Extract the (X, Y) coordinate from the center of the cell holding the provided text.  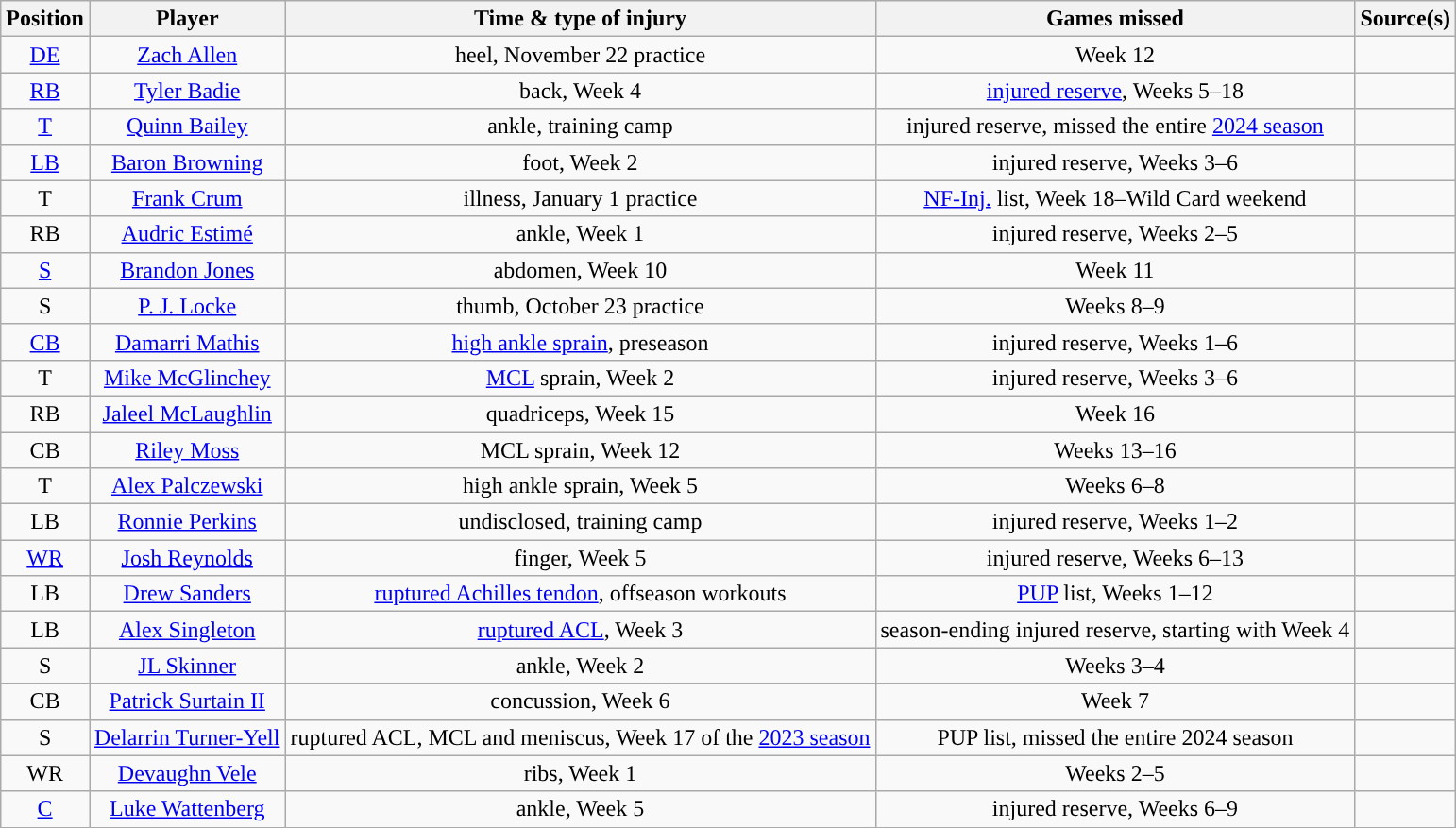
injured reserve, Weeks 6–13 (1115, 558)
Tyler Badie (187, 91)
Patrick Surtain II (187, 701)
injured reserve, Weeks 1–6 (1115, 342)
Source(s) (1405, 19)
heel, November 22 practice (580, 55)
ruptured ACL, Week 3 (580, 630)
Weeks 6–8 (1115, 486)
injured reserve, Weeks 6–9 (1115, 809)
Luke Wattenberg (187, 809)
Games missed (1115, 19)
Audric Estimé (187, 234)
MCL sprain, Week 12 (580, 450)
Week 7 (1115, 701)
Position (45, 19)
Mike McGlinchey (187, 378)
PUP list, missed the entire 2024 season (1115, 737)
season-ending injured reserve, starting with Week 4 (1115, 630)
JL Skinner (187, 666)
high ankle sprain, Week 5 (580, 486)
injured reserve, Weeks 1–2 (1115, 522)
Frank Crum (187, 198)
ankle, Week 2 (580, 666)
Week 16 (1115, 414)
C (45, 809)
Weeks 2–5 (1115, 773)
concussion, Week 6 (580, 701)
injured reserve, missed the entire 2024 season (1115, 127)
Alex Singleton (187, 630)
Week 12 (1115, 55)
DE (45, 55)
injured reserve, Weeks 2–5 (1115, 234)
Riley Moss (187, 450)
Zach Allen (187, 55)
Drew Sanders (187, 594)
MCL sprain, Week 2 (580, 378)
finger, Week 5 (580, 558)
Brandon Jones (187, 270)
ribs, Week 1 (580, 773)
PUP list, Weeks 1–12 (1115, 594)
high ankle sprain, preseason (580, 342)
foot, Week 2 (580, 162)
abdomen, Week 10 (580, 270)
Weeks 13–16 (1115, 450)
illness, January 1 practice (580, 198)
ankle, training camp (580, 127)
Josh Reynolds (187, 558)
Alex Palczewski (187, 486)
ruptured ACL, MCL and meniscus, Week 17 of the 2023 season (580, 737)
undisclosed, training camp (580, 522)
quadriceps, Week 15 (580, 414)
Player (187, 19)
Ronnie Perkins (187, 522)
Week 11 (1115, 270)
Jaleel McLaughlin (187, 414)
Quinn Bailey (187, 127)
Devaughn Vele (187, 773)
Baron Browning (187, 162)
Weeks 8–9 (1115, 306)
Weeks 3–4 (1115, 666)
ankle, Week 5 (580, 809)
Time & type of injury (580, 19)
thumb, October 23 practice (580, 306)
ankle, Week 1 (580, 234)
Delarrin Turner-Yell (187, 737)
NF-Inj. list, Week 18–Wild Card weekend (1115, 198)
ruptured Achilles tendon, offseason workouts (580, 594)
P. J. Locke (187, 306)
Damarri Mathis (187, 342)
back, Week 4 (580, 91)
injured reserve, Weeks 5–18 (1115, 91)
